Return the (x, y) coordinate for the center point of the cell that contains the specified text.  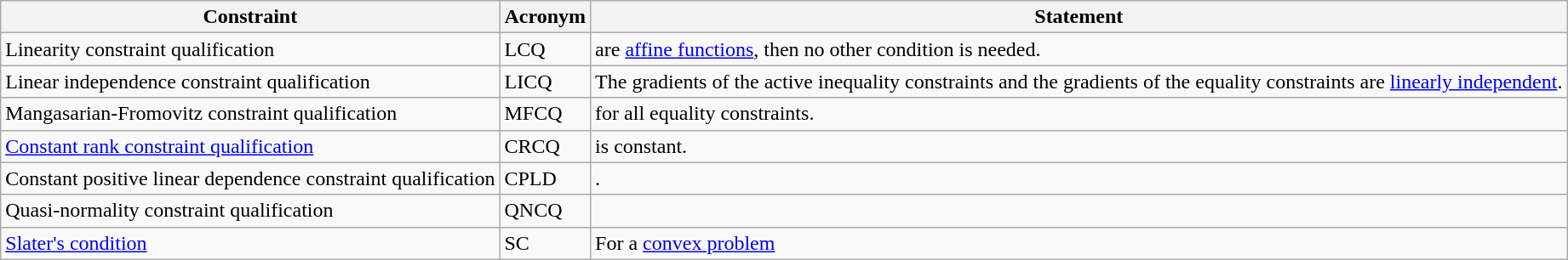
Slater's condition (250, 243)
Constraint (250, 17)
CPLD (545, 178)
Linearity constraint qualification (250, 49)
Mangasarian-Fromovitz constraint qualification (250, 114)
LCQ (545, 49)
Acronym (545, 17)
For a convex problem (1079, 243)
for all equality constraints. (1079, 114)
Linear independence constraint qualification (250, 82)
. (1079, 178)
CRCQ (545, 146)
LICQ (545, 82)
Constant positive linear dependence constraint qualification (250, 178)
Statement (1079, 17)
Quasi-normality constraint qualification (250, 211)
Constant rank constraint qualification (250, 146)
MFCQ (545, 114)
QNCQ (545, 211)
is constant. (1079, 146)
The gradients of the active inequality constraints and the gradients of the equality constraints are linearly independent. (1079, 82)
SC (545, 243)
are affine functions, then no other condition is needed. (1079, 49)
